Output the [x, y] coordinate of the center of the cell containing the given text.  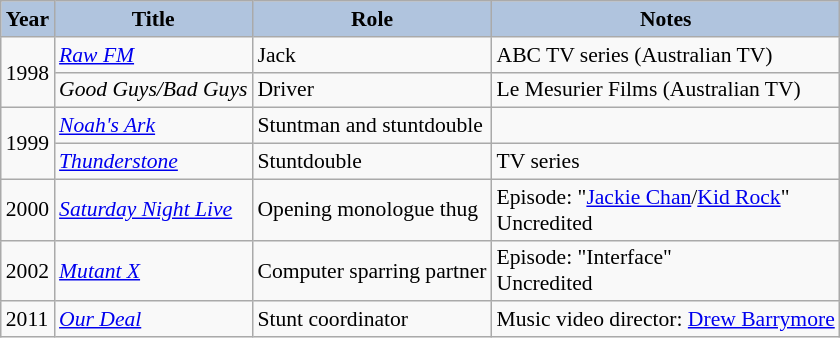
Thunderstone [153, 162]
Title [153, 19]
Role [372, 19]
2002 [28, 270]
Jack [372, 55]
Le Mesurier Films (Australian TV) [666, 90]
Music video director: Drew Barrymore [666, 320]
Good Guys/Bad Guys [153, 90]
Stunt coordinator [372, 320]
1998 [28, 72]
Saturday Night Live [153, 210]
Episode: "Jackie Chan/Kid Rock"Uncredited [666, 210]
TV series [666, 162]
2011 [28, 320]
Opening monologue thug [372, 210]
Notes [666, 19]
Episode: "Interface"Uncredited [666, 270]
Stuntman and stuntdouble [372, 126]
ABC TV series (Australian TV) [666, 55]
Stuntdouble [372, 162]
2000 [28, 210]
Mutant X [153, 270]
Raw FM [153, 55]
Driver [372, 90]
Noah's Ark [153, 126]
Year [28, 19]
Computer sparring partner [372, 270]
Our Deal [153, 320]
1999 [28, 144]
